Detect which cell encompasses the target text, then output its (x, y) center coordinate. 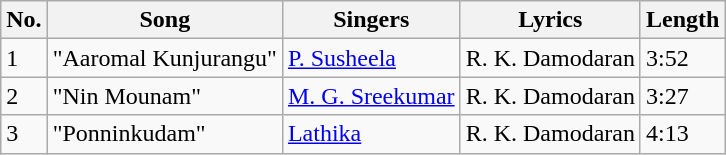
Singers (371, 20)
"Nin Mounam" (164, 96)
Lyrics (550, 20)
Lathika (371, 134)
1 (24, 58)
Song (164, 20)
3 (24, 134)
4:13 (682, 134)
3:27 (682, 96)
"Ponninkudam" (164, 134)
P. Susheela (371, 58)
No. (24, 20)
M. G. Sreekumar (371, 96)
3:52 (682, 58)
Length (682, 20)
2 (24, 96)
"Aaromal Kunjurangu" (164, 58)
